Determine the (X, Y) coordinate at the center of the cell enclosing the given text.  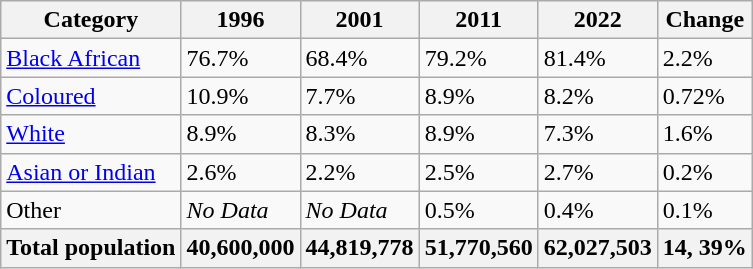
Coloured (91, 96)
Category (91, 20)
2001 (360, 20)
2022 (598, 20)
Change (704, 20)
7.7% (360, 96)
0.2% (704, 172)
Black African (91, 58)
8.3% (360, 134)
62,027,503 (598, 248)
Other (91, 210)
79.2% (478, 58)
2.5% (478, 172)
White (91, 134)
2.6% (240, 172)
40,600,000 (240, 248)
76.7% (240, 58)
14, 39% (704, 248)
7.3% (598, 134)
81.4% (598, 58)
8.2% (598, 96)
0.1% (704, 210)
44,819,778 (360, 248)
0.5% (478, 210)
0.72% (704, 96)
Total population (91, 248)
0.4% (598, 210)
1.6% (704, 134)
51,770,560 (478, 248)
68.4% (360, 58)
2011 (478, 20)
1996 (240, 20)
10.9% (240, 96)
Asian or Indian (91, 172)
2.7% (598, 172)
